Provide the (x, y) coordinate of the cell's center where the given text is located.  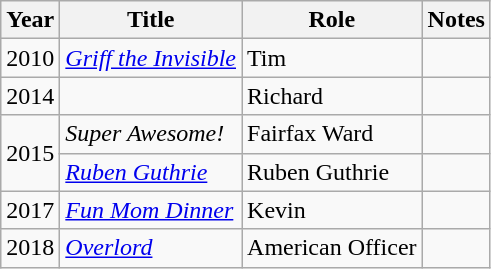
Year (30, 20)
Fun Mom Dinner (151, 210)
Overlord (151, 248)
2018 (30, 248)
Role (332, 20)
Griff the Invisible (151, 58)
Notes (456, 20)
American Officer (332, 248)
2015 (30, 153)
2010 (30, 58)
Fairfax Ward (332, 134)
Richard (332, 96)
2017 (30, 210)
2014 (30, 96)
Tim (332, 58)
Kevin (332, 210)
Super Awesome! (151, 134)
Title (151, 20)
